From the cell containing the given text, extract its center point as (X, Y) coordinate. 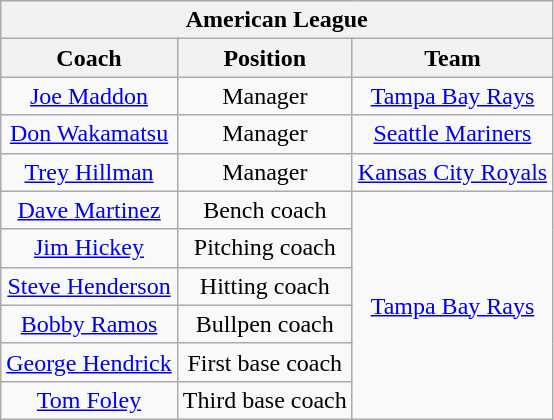
Bullpen coach (264, 324)
Third base coach (264, 400)
American League (277, 20)
Kansas City Royals (452, 172)
First base coach (264, 362)
George Hendrick (90, 362)
Seattle Mariners (452, 134)
Tom Foley (90, 400)
Steve Henderson (90, 286)
Coach (90, 58)
Pitching coach (264, 248)
Hitting coach (264, 286)
Bobby Ramos (90, 324)
Jim Hickey (90, 248)
Trey Hillman (90, 172)
Team (452, 58)
Joe Maddon (90, 96)
Don Wakamatsu (90, 134)
Bench coach (264, 210)
Position (264, 58)
Dave Martinez (90, 210)
